Detect which cell encompasses the target text, then output its [x, y] center coordinate. 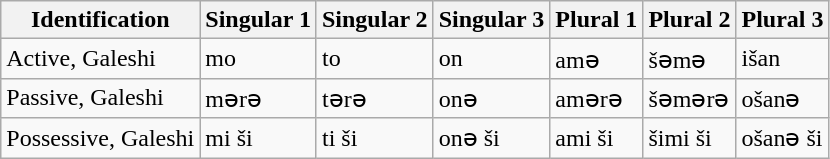
išan [782, 59]
Singular 2 [374, 20]
ošanә [782, 98]
ti ši [374, 138]
ošanә ši [782, 138]
Active, Galeshi [100, 59]
ami ši [596, 138]
to [374, 59]
Singular 1 [258, 20]
Passive, Galeshi [100, 98]
šimi ši [690, 138]
mәrә [258, 98]
mo [258, 59]
on [492, 59]
Possessive, Galeshi [100, 138]
šәmә [690, 59]
tәrә [374, 98]
onә ši [492, 138]
šәmәrә [690, 98]
Singular 3 [492, 20]
amә [596, 59]
mi ši [258, 138]
onә [492, 98]
Plural 3 [782, 20]
Identification [100, 20]
Plural 2 [690, 20]
Plural 1 [596, 20]
amәrә [596, 98]
